Capture the cell that displays the provided text and extract its (X, Y) central coordinate. 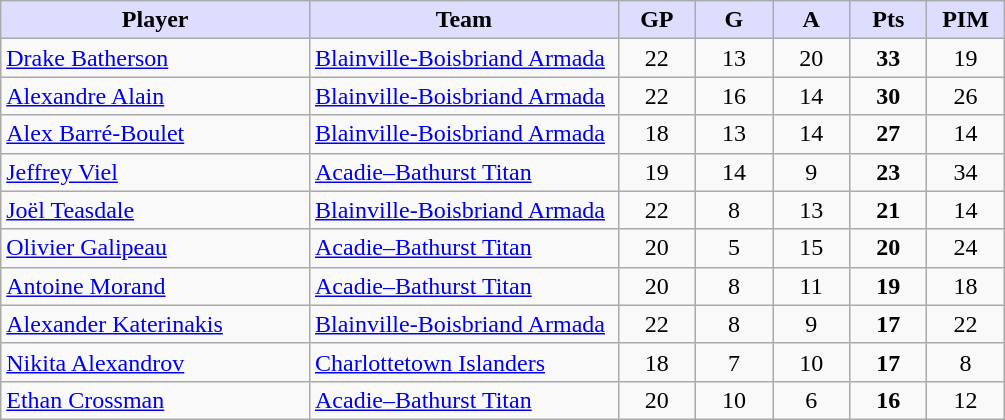
6 (812, 400)
Team (464, 20)
Jeffrey Viel (156, 172)
PIM (966, 20)
Alexandre Alain (156, 96)
7 (734, 362)
Joël Teasdale (156, 210)
Charlottetown Islanders (464, 362)
15 (812, 248)
26 (966, 96)
23 (888, 172)
5 (734, 248)
GP (656, 20)
24 (966, 248)
21 (888, 210)
33 (888, 58)
Player (156, 20)
Pts (888, 20)
Alex Barré-Boulet (156, 134)
27 (888, 134)
34 (966, 172)
A (812, 20)
12 (966, 400)
Antoine Morand (156, 286)
Alexander Katerinakis (156, 324)
30 (888, 96)
G (734, 20)
Drake Batherson (156, 58)
Olivier Galipeau (156, 248)
Nikita Alexandrov (156, 362)
Ethan Crossman (156, 400)
11 (812, 286)
